Return (X, Y) of the center of cell containing provided text 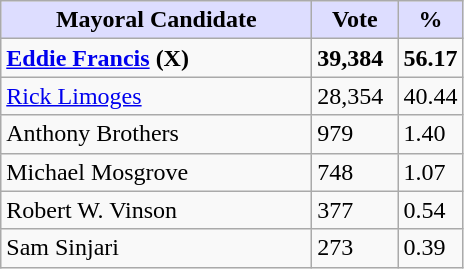
377 (355, 210)
% (430, 20)
273 (355, 248)
56.17 (430, 58)
1.40 (430, 134)
Anthony Brothers (156, 134)
28,354 (355, 96)
Robert W. Vinson (156, 210)
Rick Limoges (156, 96)
748 (355, 172)
0.54 (430, 210)
Mayoral Candidate (156, 20)
40.44 (430, 96)
0.39 (430, 248)
39,384 (355, 58)
Michael Mosgrove (156, 172)
Sam Sinjari (156, 248)
Vote (355, 20)
979 (355, 134)
1.07 (430, 172)
Eddie Francis (X) (156, 58)
